Search for the cell housing the specified text and yield its [X, Y] center coordinate. 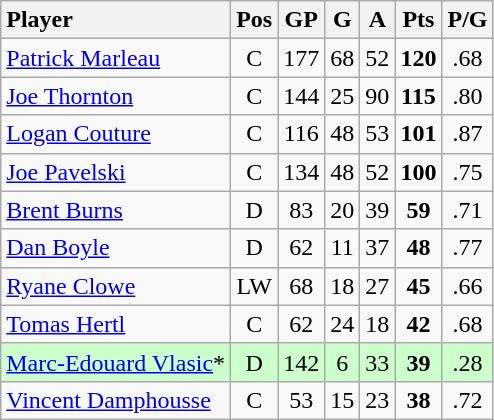
Joe Pavelski [116, 172]
83 [302, 210]
Pos [254, 20]
134 [302, 172]
Tomas Hertl [116, 324]
38 [418, 400]
15 [342, 400]
24 [342, 324]
.66 [468, 286]
Logan Couture [116, 134]
G [342, 20]
25 [342, 96]
59 [418, 210]
Ryane Clowe [116, 286]
100 [418, 172]
Player [116, 20]
45 [418, 286]
GP [302, 20]
144 [302, 96]
.87 [468, 134]
.80 [468, 96]
Pts [418, 20]
142 [302, 362]
Joe Thornton [116, 96]
Brent Burns [116, 210]
.71 [468, 210]
120 [418, 58]
6 [342, 362]
33 [378, 362]
P/G [468, 20]
.28 [468, 362]
20 [342, 210]
23 [378, 400]
177 [302, 58]
101 [418, 134]
Dan Boyle [116, 248]
90 [378, 96]
A [378, 20]
Marc-Edouard Vlasic* [116, 362]
11 [342, 248]
42 [418, 324]
.72 [468, 400]
Patrick Marleau [116, 58]
LW [254, 286]
Vincent Damphousse [116, 400]
.77 [468, 248]
.75 [468, 172]
115 [418, 96]
37 [378, 248]
27 [378, 286]
116 [302, 134]
